Detect which cell encompasses the target text, then output its [X, Y] center coordinate. 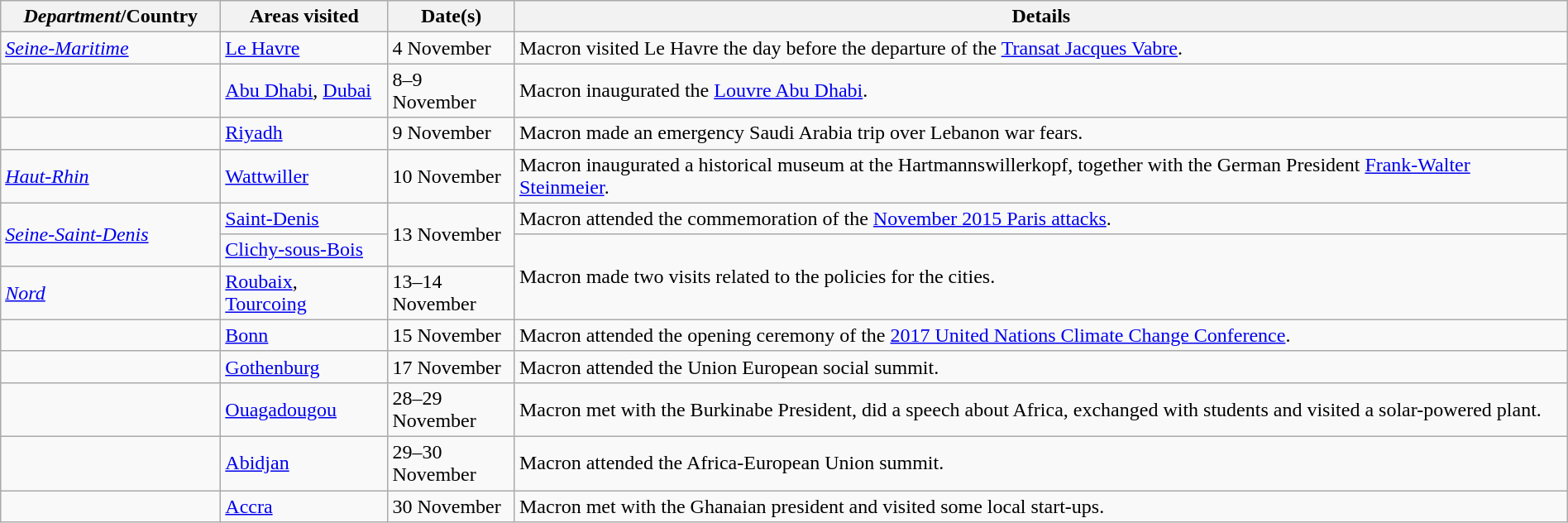
Seine-Saint-Denis [111, 234]
Macron attended the Union European social summit. [1040, 367]
Macron inaugurated a historical museum at the Hartmannswillerkopf, together with the German President Frank-Walter Steinmeier. [1040, 175]
Abu Dhabi, Dubai [304, 91]
Macron visited Le Havre the day before the departure of the Transat Jacques Vabre. [1040, 48]
Date(s) [452, 17]
Areas visited [304, 17]
13 November [452, 234]
Macron met with the Ghanaian president and visited some local start-ups. [1040, 506]
Le Havre [304, 48]
30 November [452, 506]
Seine-Maritime [111, 48]
Ouagadougou [304, 409]
28–29 November [452, 409]
29–30 November [452, 463]
Saint-Denis [304, 218]
Clichy-sous-Bois [304, 250]
Macron attended the opening ceremony of the 2017 United Nations Climate Change Conference. [1040, 335]
Roubaix, Tourcoing [304, 293]
17 November [452, 367]
Macron inaugurated the Louvre Abu Dhabi. [1040, 91]
10 November [452, 175]
Macron made an emergency Saudi Arabia trip over Lebanon war fears. [1040, 133]
8–9 November [452, 91]
Macron met with the Burkinabe President, did a speech about Africa, exchanged with students and visited a solar-powered plant. [1040, 409]
Wattwiller [304, 175]
Gothenburg [304, 367]
13–14 November [452, 293]
Nord [111, 293]
Department/Country [111, 17]
Macron attended the Africa-European Union summit. [1040, 463]
Haut-Rhin [111, 175]
Macron attended the commemoration of the November 2015 Paris attacks. [1040, 218]
4 November [452, 48]
Bonn [304, 335]
Macron made two visits related to the policies for the cities. [1040, 276]
Details [1040, 17]
Abidjan [304, 463]
9 November [452, 133]
15 November [452, 335]
Accra [304, 506]
Riyadh [304, 133]
